Find where the given text appears and provide that cell's center as (X, Y) coordinate. 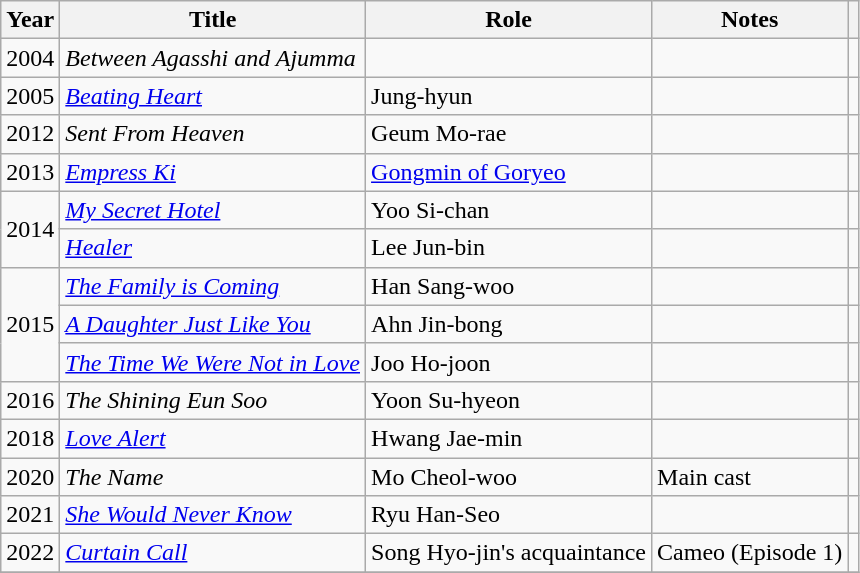
The Shining Eun Soo (213, 400)
Joo Ho-joon (509, 362)
Curtain Call (213, 553)
Cameo (Episode 1) (750, 553)
2022 (30, 553)
Main cast (750, 477)
2020 (30, 477)
Love Alert (213, 438)
2015 (30, 324)
Role (509, 20)
The Name (213, 477)
2014 (30, 229)
2021 (30, 515)
Gongmin of Goryeo (509, 172)
Title (213, 20)
Song Hyo-jin's acquaintance (509, 553)
Ryu Han-Seo (509, 515)
Beating Heart (213, 96)
The Family is Coming (213, 286)
Sent From Heaven (213, 134)
2005 (30, 96)
2013 (30, 172)
Healer (213, 248)
Hwang Jae-min (509, 438)
Between Agasshi and Ajumma (213, 58)
Lee Jun-bin (509, 248)
Year (30, 20)
Mo Cheol-woo (509, 477)
Notes (750, 20)
Empress Ki (213, 172)
Geum Mo-rae (509, 134)
2016 (30, 400)
A Daughter Just Like You (213, 324)
2012 (30, 134)
2018 (30, 438)
Han Sang-woo (509, 286)
She Would Never Know (213, 515)
The Time We Were Not in Love (213, 362)
Yoon Su-hyeon (509, 400)
2004 (30, 58)
My Secret Hotel (213, 210)
Jung-hyun (509, 96)
Yoo Si-chan (509, 210)
Ahn Jin-bong (509, 324)
